Extract the (X, Y) coordinate from the center of the cell holding the provided text.  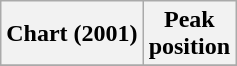
Chart (2001) (72, 34)
Peakposition (189, 34)
